Locate the cell with the specified text and output its [x, y] center coordinate. 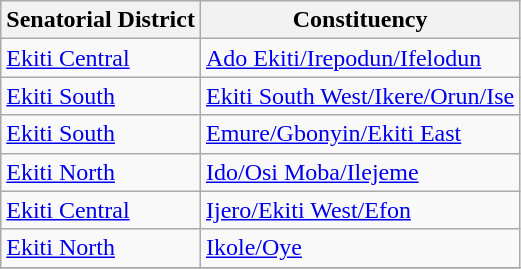
Ido/Osi Moba/Ilejeme [360, 172]
Ekiti South West/Ikere/Orun/Ise [360, 96]
Senatorial District [101, 20]
Ado Ekiti/Irepodun/Ifelodun [360, 58]
Constituency [360, 20]
Emure/Gbonyin/Ekiti East [360, 134]
Ikole/Oye [360, 248]
Ijero/Ekiti West/Efon [360, 210]
